Detect which cell encompasses the target text, then output its (x, y) center coordinate. 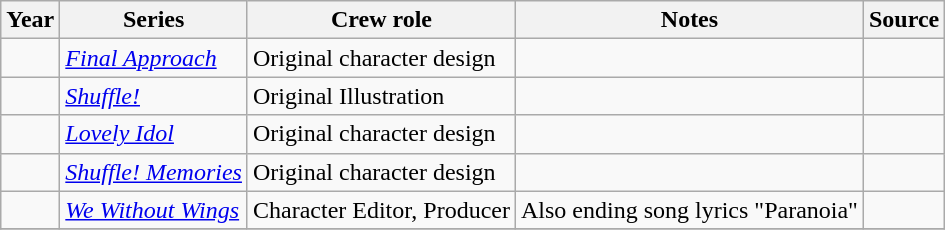
Also ending song lyrics "Paranoia" (689, 210)
Crew role (381, 20)
Final Approach (154, 58)
Year (30, 20)
We Without Wings (154, 210)
Shuffle! (154, 96)
Lovely Idol (154, 134)
Original Illustration (381, 96)
Notes (689, 20)
Series (154, 20)
Source (904, 20)
Shuffle! Memories (154, 172)
Character Editor, Producer (381, 210)
